Output the [X, Y] coordinate of the center of the cell containing the given text.  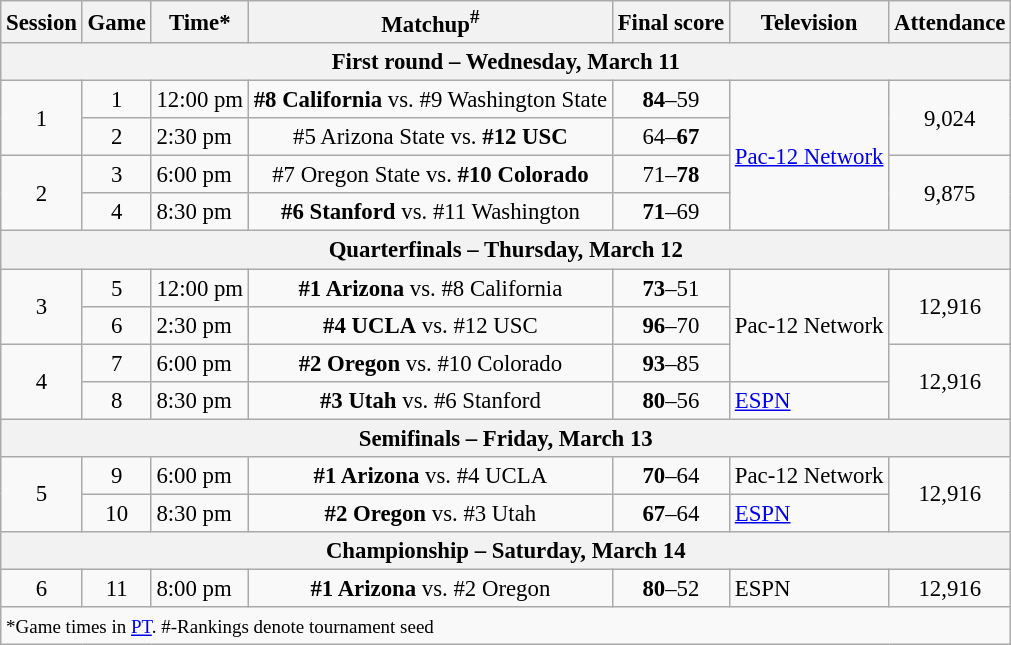
71–69 [670, 213]
Session [42, 22]
70–64 [670, 476]
First round – Wednesday, March 11 [506, 62]
Television [808, 22]
Quarterfinals – Thursday, March 12 [506, 250]
#1 Arizona vs. #2 Oregon [430, 588]
Attendance [950, 22]
#3 Utah vs. #6 Stanford [430, 400]
93–85 [670, 363]
9,875 [950, 194]
10 [116, 513]
#6 Stanford vs. #11 Washington [430, 213]
7 [116, 363]
#7 Oregon State vs. #10 Colorado [430, 175]
64–67 [670, 137]
#1 Arizona vs. #4 UCLA [430, 476]
#5 Arizona State vs. #12 USC [430, 137]
#1 Arizona vs. #8 California [430, 288]
71–78 [670, 175]
80–56 [670, 400]
Time* [200, 22]
Semifinals – Friday, March 13 [506, 438]
*Game times in PT. #-Rankings denote tournament seed [506, 626]
8 [116, 400]
9,024 [950, 118]
73–51 [670, 288]
84–59 [670, 100]
Championship – Saturday, March 14 [506, 551]
Final score [670, 22]
96–70 [670, 325]
Game [116, 22]
80–52 [670, 588]
Matchup# [430, 22]
8:00 pm [200, 588]
#2 Oregon vs. #3 Utah [430, 513]
#8 California vs. #9 Washington State [430, 100]
67–64 [670, 513]
#4 UCLA vs. #12 USC [430, 325]
9 [116, 476]
11 [116, 588]
#2 Oregon vs. #10 Colorado [430, 363]
